Return [X, Y] of the center of cell containing provided text 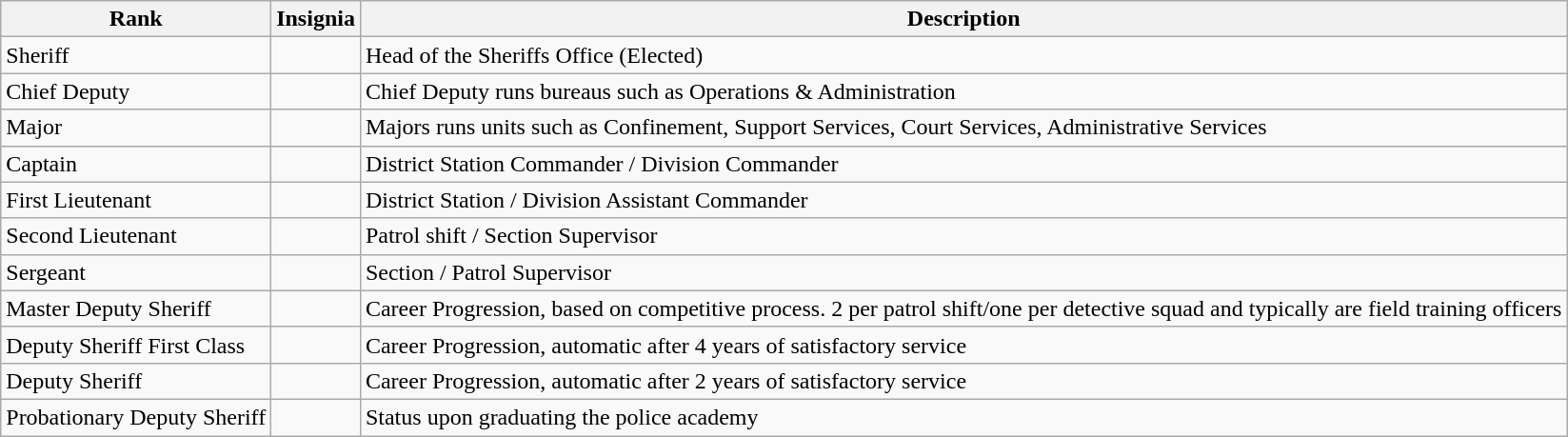
First Lieutenant [136, 200]
Major [136, 128]
Deputy Sheriff First Class [136, 345]
Second Lieutenant [136, 236]
Probationary Deputy Sheriff [136, 417]
Master Deputy Sheriff [136, 308]
Status upon graduating the police academy [963, 417]
District Station Commander / Division Commander [963, 164]
Sheriff [136, 55]
Description [963, 19]
Section / Patrol Supervisor [963, 272]
Career Progression, automatic after 2 years of satisfactory service [963, 381]
Head of the Sheriffs Office (Elected) [963, 55]
Majors runs units such as Confinement, Support Services, Court Services, Administrative Services [963, 128]
Career Progression, based on competitive process. 2 per patrol shift/one per detective squad and typically are field training officers [963, 308]
Insignia [316, 19]
Patrol shift / Section Supervisor [963, 236]
Career Progression, automatic after 4 years of satisfactory service [963, 345]
District Station / Division Assistant Commander [963, 200]
Sergeant [136, 272]
Chief Deputy runs bureaus such as Operations & Administration [963, 91]
Deputy Sheriff [136, 381]
Rank [136, 19]
Captain [136, 164]
Chief Deputy [136, 91]
